Locate the cell with the specified text and output its (X, Y) center coordinate. 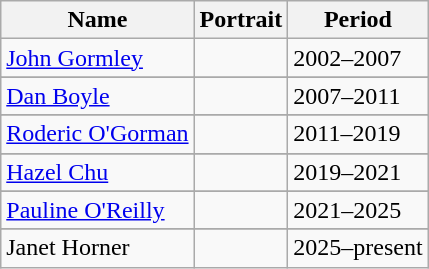
2019–2021 (358, 172)
Janet Horner (98, 248)
2007–2011 (358, 96)
2021–2025 (358, 210)
Roderic O'Gorman (98, 134)
John Gormley (98, 58)
Name (98, 20)
Dan Boyle (98, 96)
2025–present (358, 248)
Hazel Chu (98, 172)
Portrait (241, 20)
2002–2007 (358, 58)
Pauline O'Reilly (98, 210)
2011–2019 (358, 134)
Period (358, 20)
